Identify which cell holds the provided text, then report its [X, Y] central coordinate. 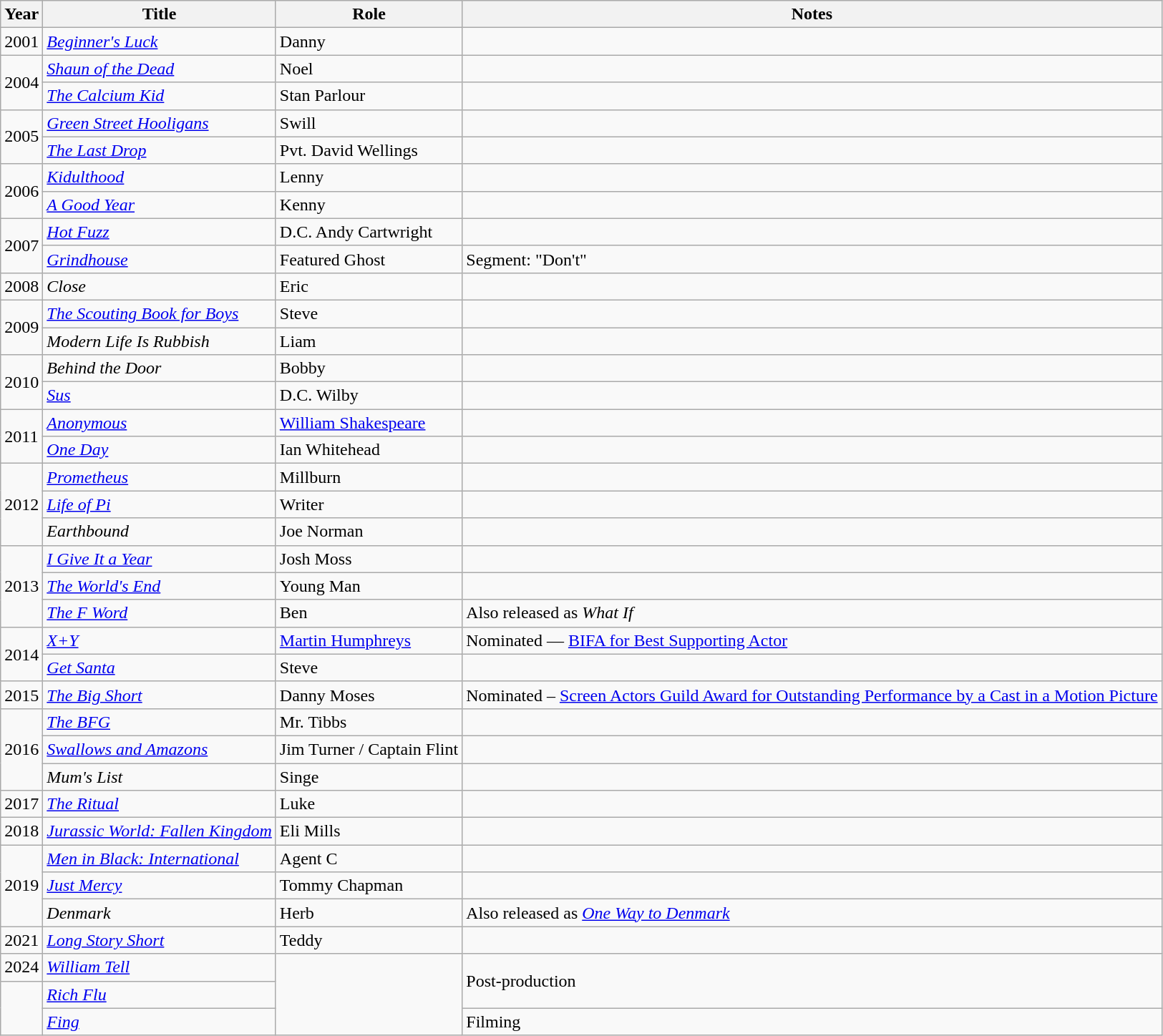
Ben [369, 613]
Segment: "Don't" [812, 259]
Teddy [369, 940]
Mum's List [160, 776]
Ian Whitehead [369, 450]
Agent C [369, 859]
Eli Mills [369, 831]
The World's End [160, 586]
Kenny [369, 205]
2016 [21, 749]
2011 [21, 436]
Hot Fuzz [160, 232]
Danny [369, 41]
Beginner's Luck [160, 41]
2009 [21, 327]
Kidulthood [160, 177]
2005 [21, 137]
Mr. Tibbs [369, 722]
The Ritual [160, 804]
X+Y [160, 640]
Danny Moses [369, 695]
Prometheus [160, 477]
Post-production [812, 981]
Luke [369, 804]
2006 [21, 191]
Millburn [369, 477]
D.C. Andy Cartwright [369, 232]
2019 [21, 886]
2012 [21, 504]
Earthbound [160, 532]
2014 [21, 654]
2018 [21, 831]
Fing [160, 1022]
Long Story Short [160, 940]
Life of Pi [160, 504]
2010 [21, 382]
Anonymous [160, 423]
2013 [21, 586]
The Big Short [160, 695]
Filming [812, 1022]
Singe [369, 776]
Young Man [369, 586]
2024 [21, 967]
Shaun of the Dead [160, 69]
Liam [369, 341]
Swallows and Amazons [160, 749]
Pvt. David Wellings [369, 150]
Stan Parlour [369, 96]
One Day [160, 450]
Nominated – Screen Actors Guild Award for Outstanding Performance by a Cast in a Motion Picture [812, 695]
A Good Year [160, 205]
Green Street Hooligans [160, 123]
Lenny [369, 177]
Modern Life Is Rubbish [160, 341]
William Tell [160, 967]
William Shakespeare [369, 423]
The Last Drop [160, 150]
2008 [21, 286]
The BFG [160, 722]
I Give It a Year [160, 559]
Rich Flu [160, 995]
Also released as What If [812, 613]
Get Santa [160, 668]
Swill [369, 123]
Jim Turner / Captain Flint [369, 749]
Noel [369, 69]
Nominated — BIFA for Best Supporting Actor [812, 640]
2021 [21, 940]
The F Word [160, 613]
Featured Ghost [369, 259]
Joe Norman [369, 532]
Close [160, 286]
Herb [369, 913]
2004 [21, 82]
Just Mercy [160, 886]
Tommy Chapman [369, 886]
D.C. Wilby [369, 396]
Also released as One Way to Denmark [812, 913]
Grindhouse [160, 259]
Notes [812, 14]
Jurassic World: Fallen Kingdom [160, 831]
Eric [369, 286]
Josh Moss [369, 559]
2015 [21, 695]
Sus [160, 396]
Martin Humphreys [369, 640]
Bobby [369, 368]
Role [369, 14]
The Calcium Kid [160, 96]
2017 [21, 804]
Men in Black: International [160, 859]
Title [160, 14]
Behind the Door [160, 368]
Year [21, 14]
The Scouting Book for Boys [160, 313]
2007 [21, 245]
2001 [21, 41]
Denmark [160, 913]
Writer [369, 504]
